Capture the cell that displays the provided text and extract its (x, y) central coordinate. 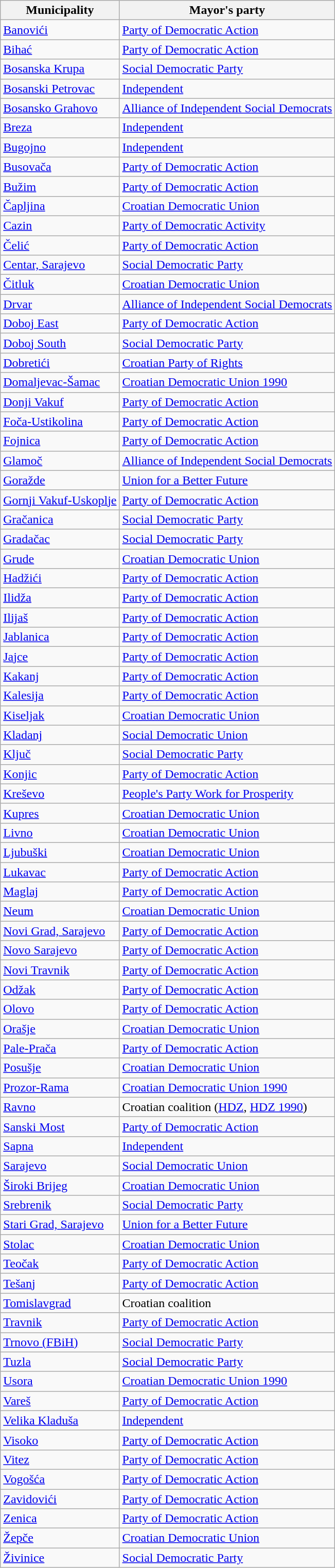
Centar, Sarajevo (60, 265)
Bosanski Petrovac (60, 89)
Municipality (60, 10)
Croatian coalition (HDZ, HDZ 1990) (227, 1107)
Maglaj (60, 892)
Ključ (60, 754)
Novo Sarajevo (60, 950)
Novi Grad, Sarajevo (60, 931)
Livno (60, 833)
Busovača (60, 167)
Jajce (60, 657)
Croatian Party of Rights (227, 363)
Goražde (60, 480)
Donji Vakuf (60, 402)
Ilidža (60, 598)
Srebrenik (60, 1205)
Travnik (60, 1323)
Prozor-Rama (60, 1087)
Hadžići (60, 578)
Domaljevac-Šamac (60, 382)
Živinice (60, 1558)
Sanski Most (60, 1126)
Vogošća (60, 1479)
Mayor's party (227, 10)
Čitluk (60, 285)
Visoko (60, 1440)
Zenica (60, 1519)
Ilijaš (60, 618)
Party of Democratic Activity (227, 225)
Široki Brijeg (60, 1185)
Zavidovići (60, 1499)
Čelić (60, 245)
Trnovo (FBiH) (60, 1342)
Doboj South (60, 343)
Neum (60, 911)
Novi Travnik (60, 970)
Tuzla (60, 1362)
Bosanska Krupa (60, 69)
Jablanica (60, 637)
Konjic (60, 774)
Teočak (60, 1264)
Gračanica (60, 519)
Drvar (60, 304)
Stari Grad, Sarajevo (60, 1225)
Gradačac (60, 539)
Kakanj (60, 676)
Vitez (60, 1459)
Stolac (60, 1244)
Grude (60, 558)
Banovići (60, 30)
Lukavac (60, 872)
Posušje (60, 1068)
Croatian coalition (227, 1303)
Kladanj (60, 735)
Bugojno (60, 147)
Gornji Vakuf-Uskoplje (60, 500)
Orašje (60, 1029)
Glamoč (60, 461)
Tešanj (60, 1283)
Fojnica (60, 441)
Kiseljak (60, 715)
People's Party Work for Prosperity (227, 794)
Dobretići (60, 363)
Sapna (60, 1146)
Bužim (60, 186)
Ravno (60, 1107)
Bosansko Grahovo (60, 108)
Pale-Prača (60, 1048)
Odžak (60, 990)
Velika Kladuša (60, 1420)
Usora (60, 1381)
Kalesija (60, 696)
Doboj East (60, 324)
Foča-Ustikolina (60, 421)
Cazin (60, 225)
Kupres (60, 813)
Kreševo (60, 794)
Olovo (60, 1009)
Sarajevo (60, 1166)
Tomislavgrad (60, 1303)
Čapljina (60, 206)
Ljubuški (60, 852)
Vareš (60, 1401)
Breza (60, 128)
Žepče (60, 1538)
Bihać (60, 49)
